Return [X, Y] of the center of cell containing provided text 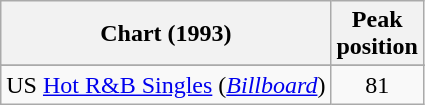
81 [377, 85]
Peakposition [377, 34]
US Hot R&B Singles (Billboard) [166, 85]
Chart (1993) [166, 34]
